Capture the cell that displays the provided text and extract its [X, Y] central coordinate. 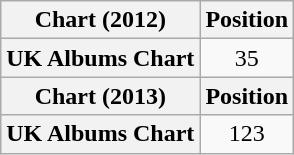
35 [247, 58]
Chart (2012) [100, 20]
123 [247, 134]
Chart (2013) [100, 96]
